Identify which cell holds the provided text, then report its [X, Y] central coordinate. 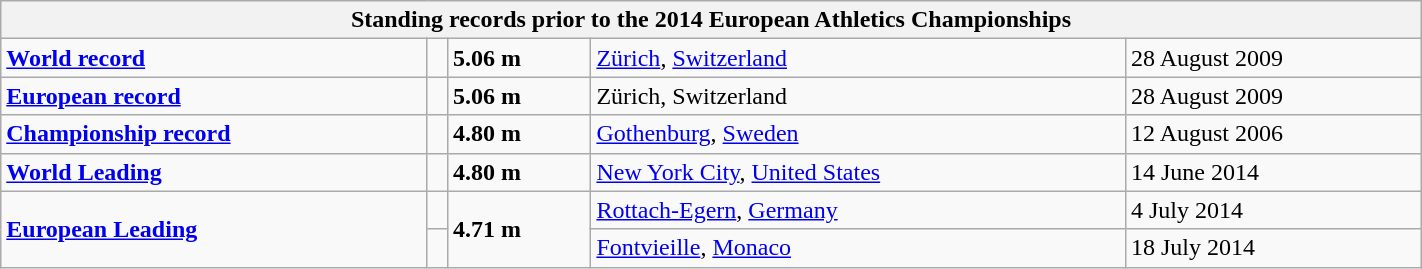
Standing records prior to the 2014 European Athletics Championships [711, 20]
Championship record [214, 134]
Gothenburg, Sweden [858, 134]
European record [214, 96]
Rottach-Egern, Germany [858, 210]
14 June 2014 [1273, 172]
World Leading [214, 172]
Fontvieille, Monaco [858, 248]
18 July 2014 [1273, 248]
European Leading [214, 229]
12 August 2006 [1273, 134]
4.71 m [520, 229]
World record [214, 58]
4 July 2014 [1273, 210]
New York City, United States [858, 172]
